Extract the (X, Y) coordinate from the center of the cell holding the provided text.  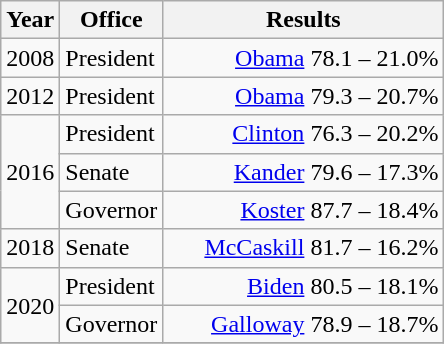
Biden 80.5 – 18.1% (304, 286)
Year (30, 20)
2012 (30, 96)
Galloway 78.9 – 18.7% (304, 324)
2008 (30, 58)
McCaskill 81.7 – 16.2% (304, 248)
Obama 79.3 – 20.7% (304, 96)
Koster 87.7 – 18.4% (304, 210)
Clinton 76.3 – 20.2% (304, 134)
Kander 79.6 – 17.3% (304, 172)
2016 (30, 172)
2018 (30, 248)
Obama 78.1 – 21.0% (304, 58)
Results (304, 20)
2020 (30, 305)
Office (112, 20)
